Detect which cell encompasses the target text, then output its [X, Y] center coordinate. 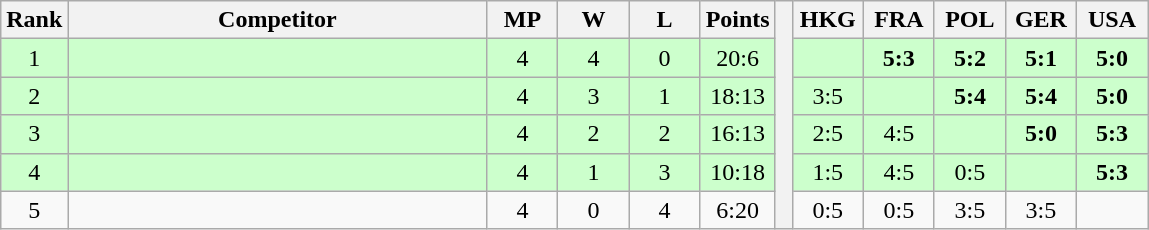
W [594, 20]
Rank [34, 20]
16:13 [738, 134]
5 [34, 210]
GER [1040, 20]
2:5 [828, 134]
20:6 [738, 58]
POL [970, 20]
10:18 [738, 172]
5:1 [1040, 58]
Points [738, 20]
USA [1112, 20]
18:13 [738, 96]
Competitor [278, 20]
1:5 [828, 172]
L [664, 20]
5:2 [970, 58]
HKG [828, 20]
FRA [898, 20]
MP [522, 20]
6:20 [738, 210]
